Provide the (X, Y) coordinate of the cell's center where the given text is located.  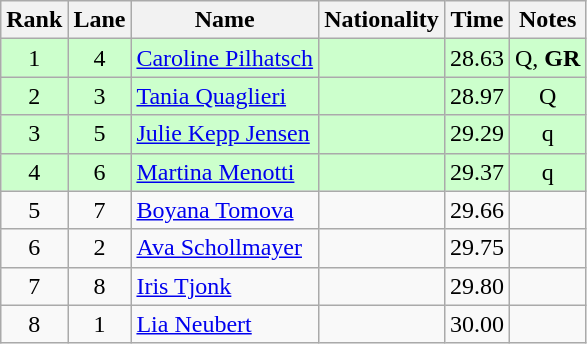
Boyana Tomova (225, 210)
Rank (34, 20)
Lane (100, 20)
Iris Tjonk (225, 286)
Name (225, 20)
28.63 (476, 58)
Lia Neubert (225, 324)
29.75 (476, 248)
Q, GR (547, 58)
Notes (547, 20)
29.37 (476, 172)
Caroline Pilhatsch (225, 58)
Julie Kepp Jensen (225, 134)
Martina Menotti (225, 172)
Tania Quaglieri (225, 96)
Nationality (382, 20)
Time (476, 20)
Ava Schollmayer (225, 248)
30.00 (476, 324)
29.66 (476, 210)
29.29 (476, 134)
Q (547, 96)
29.80 (476, 286)
28.97 (476, 96)
